Return (X, Y) of the center of cell containing provided text 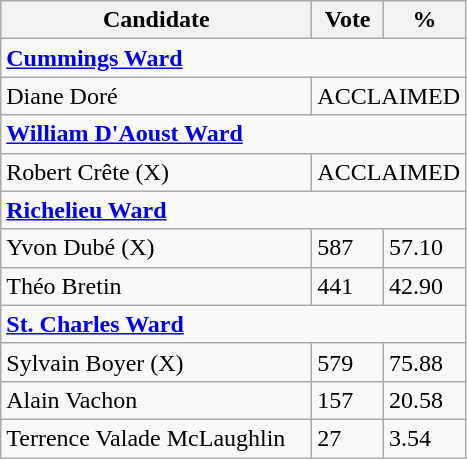
Candidate (156, 20)
441 (348, 286)
Cummings Ward (234, 58)
157 (348, 400)
Terrence Valade McLaughlin (156, 438)
Yvon Dubé (X) (156, 248)
Théo Bretin (156, 286)
3.54 (424, 438)
57.10 (424, 248)
Vote (348, 20)
% (424, 20)
Alain Vachon (156, 400)
Diane Doré (156, 96)
579 (348, 362)
587 (348, 248)
Sylvain Boyer (X) (156, 362)
75.88 (424, 362)
William D'Aoust Ward (234, 134)
42.90 (424, 286)
27 (348, 438)
Robert Crête (X) (156, 172)
Richelieu Ward (234, 210)
20.58 (424, 400)
St. Charles Ward (234, 324)
